Identify which cell holds the provided text, then report its (X, Y) central coordinate. 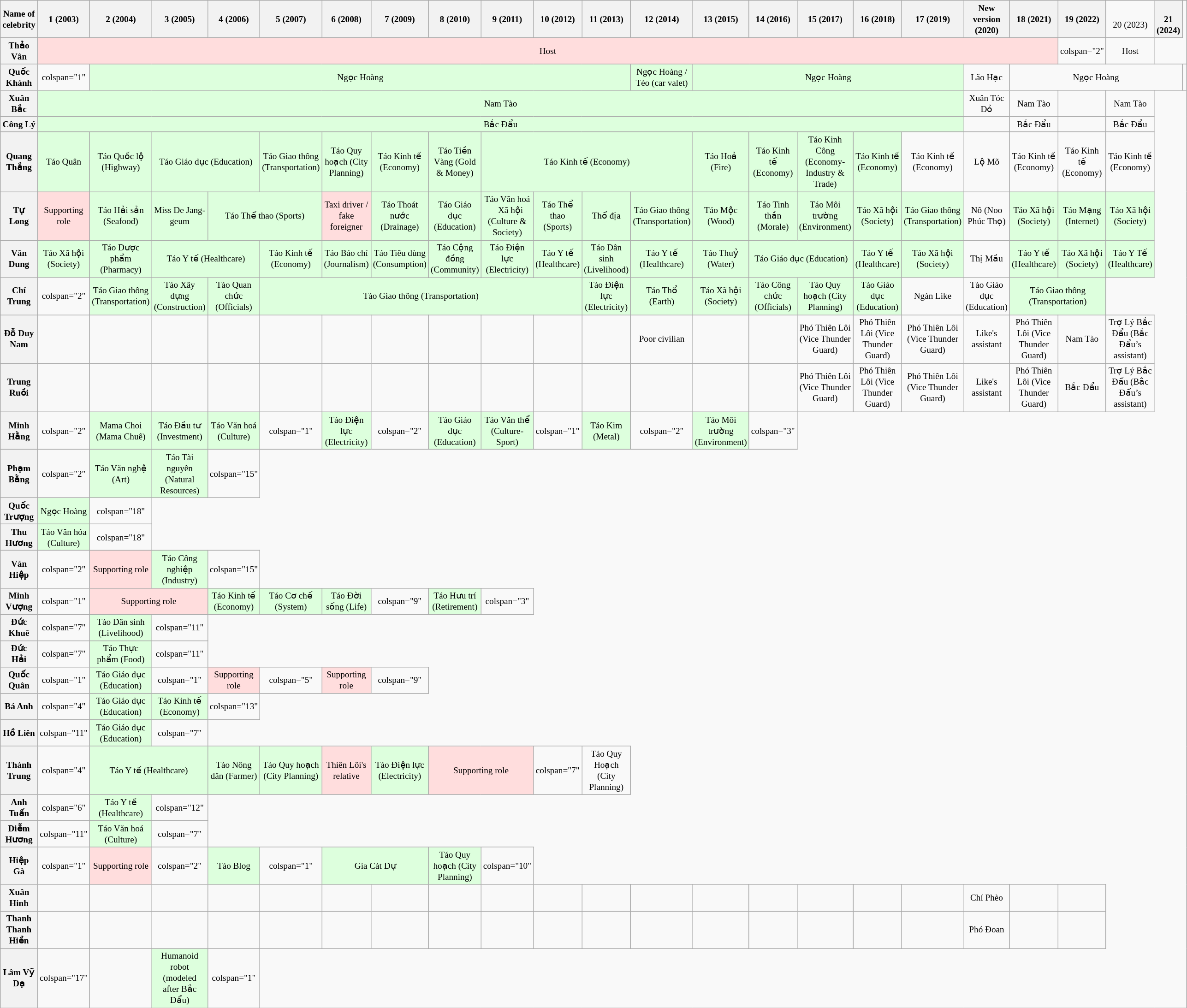
Công Lý (19, 125)
Mama Choi (Mama Chuê) (121, 431)
Táo Hưu trí (Retirement) (455, 601)
colspan="17" (64, 978)
Minh Vượng (19, 601)
Thảo Vân (19, 51)
Lâm Vỹ Dạ (19, 978)
9 (2011) (507, 19)
Táo Văn thể (Culture-Sport) (507, 431)
16 (2018) (877, 19)
Táo Dược phẩm (Pharmacy) (121, 259)
Táo Kim (Metal) (606, 431)
Văn Hiệp (19, 569)
Ngọc Hoàng / Tèo (car valet) (662, 77)
Táo Công nghiệp (Industry) (180, 569)
colspan="10" (507, 866)
Táo Thực phẩm (Food) (121, 654)
Humanoid robot (modeled after Bắc Đẩu) (180, 978)
Ngàn Like (932, 296)
Thu Hương (19, 538)
Táo Mộc (Wood) (721, 216)
Quốc Khánh (19, 77)
6 (2008) (346, 19)
15 (2017) (825, 19)
4 (2006) (233, 19)
Minh Hằng (19, 431)
Chí Trung (19, 296)
17 (2019) (932, 19)
colspan="5" (291, 680)
2 (2004) (121, 19)
Táo Thổ (Earth) (662, 296)
Vân Dung (19, 259)
New version (2020) (987, 19)
13 (2015) (721, 19)
Tự Long (19, 216)
Táo Kinh Công (Economy-Industry & Trade) (825, 161)
11 (2013) (606, 19)
Hiệp Gà (19, 866)
19 (2022) (1082, 19)
Táo Nông dân (Farmer) (233, 770)
Bá Anh (19, 706)
Táo Quốc lộ (Highway) (121, 161)
Táo Tiêu dùng (Consumption) (399, 259)
Xuân Hinh (19, 897)
Phó Đoan (987, 930)
Hồ Liên (19, 732)
Táo Mạng (Internet) (1082, 216)
colspan="12" (180, 808)
10 (2012) (558, 19)
Táo Quy Hoạch (City Planning) (606, 770)
Quang Thắng (19, 161)
Thổ địa (606, 216)
colspan="6" (64, 808)
Táo Thoát nước (Drainage) (399, 216)
Nô (Noo Phúc Thọ) (987, 216)
Táo Tài nguyên (Natural Resources) (180, 473)
Đức Khuê (19, 627)
Poor civilian (662, 339)
3 (2005) (180, 19)
Taxi driver / fake foreigner (346, 216)
Lộ Mõ (987, 161)
5 (2007) (291, 19)
Quốc Quân (19, 680)
Táo Y Tế (Healthcare) (1130, 259)
Xuân Tóc Đỏ (987, 103)
Táo Tiền Vàng (Gold & Money) (455, 161)
Name of celebrity (19, 19)
14 (2016) (773, 19)
Táo Cộng đồng (Community) (455, 259)
8 (2010) (455, 19)
Đức Hải (19, 654)
Táo Cơ chế (System) (291, 601)
Phạm Bằng (19, 473)
18 (2021) (1034, 19)
Diễm Hương (19, 834)
Táo Văn hoá – Xã hội (Culture & Society) (507, 216)
Táo Đời sống (Life) (346, 601)
Đỗ Duy Nam (19, 339)
Thiên Lôi's relative (346, 770)
Táo Văn hóa (Culture) (64, 538)
Táo Blog (233, 866)
Táo Hải sản (Seafood) (121, 216)
Anh Tuấn (19, 808)
Thanh Thanh Hiền (19, 930)
Táo Công chức (Officials) (773, 296)
7 (2009) (399, 19)
1 (2003) (64, 19)
Chí Phèo (987, 897)
21 (2024) (1168, 19)
Táo Thuỷ (Water) (721, 259)
Quốc Trượng (19, 511)
Táo Báo chí (Journalism) (346, 259)
Thị Mầu (987, 259)
12 (2014) (662, 19)
Gia Cát Dự (375, 866)
Xuân Bắc (19, 103)
Táo Hoả (Fire) (721, 161)
Thành Trung (19, 770)
Táo Quan chức (Officials) (233, 296)
Táo Tinh thần (Morale) (773, 216)
20 (2023) (1130, 19)
colspan="13" (233, 706)
Trung Ruồi (19, 387)
Lão Hạc (987, 77)
Táo Quân (64, 161)
Táo Xây dựng (Construction) (180, 296)
Miss De Jang-geum (180, 216)
Táo Đầu tư (Investment) (180, 431)
Táo Văn nghệ (Art) (121, 473)
